Return [X, Y] of the center of cell containing provided text 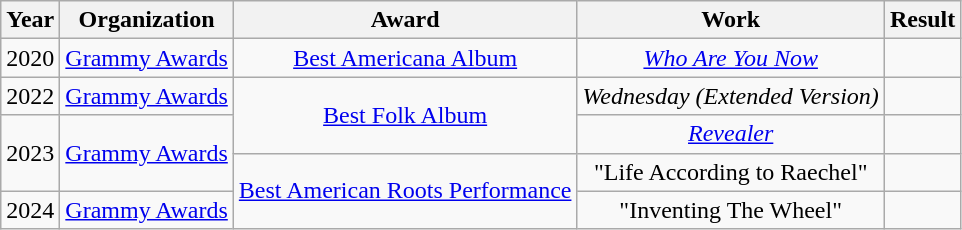
Who Are You Now [730, 58]
"Inventing The Wheel" [730, 210]
Work [730, 20]
Organization [147, 20]
"Life According to Raechel" [730, 172]
Best Folk Album [405, 115]
Best Americana Album [405, 58]
Wednesday (Extended Version) [730, 96]
2023 [30, 153]
Revealer [730, 134]
2020 [30, 58]
2024 [30, 210]
Result [922, 20]
Award [405, 20]
Best American Roots Performance [405, 191]
Year [30, 20]
2022 [30, 96]
